Scan for the cell matching the given text and deliver its (x, y) coordinate at center. 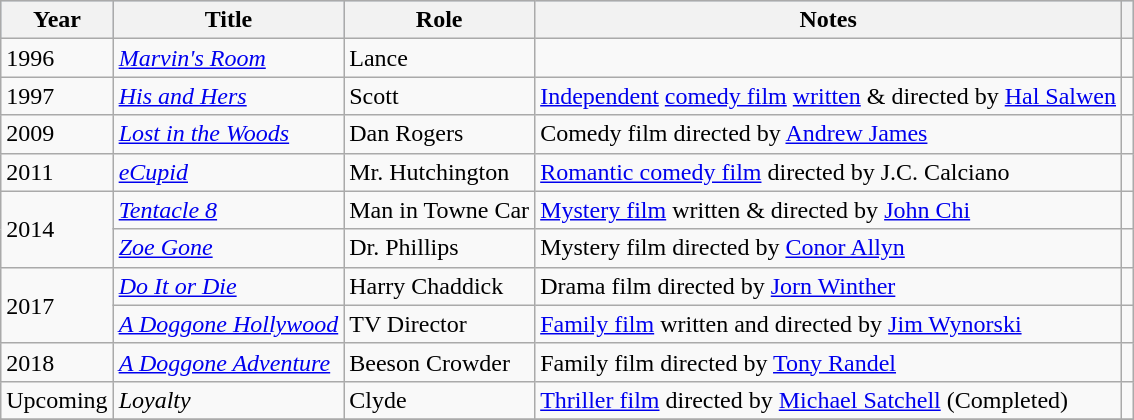
Independent comedy film written & directed by Hal Salwen (828, 96)
His and Hers (228, 96)
Beeson Crowder (440, 362)
Thriller film directed by Michael Satchell (Completed) (828, 400)
Family film directed by Tony Randel (828, 362)
Comedy film directed by Andrew James (828, 134)
Man in Towne Car (440, 210)
TV Director (440, 324)
Zoe Gone (228, 248)
1996 (57, 58)
Scott (440, 96)
Role (440, 20)
Mr. Hutchington (440, 172)
Harry Chaddick (440, 286)
Loyalty (228, 400)
A Doggone Adventure (228, 362)
Lost in the Woods (228, 134)
Dan Rogers (440, 134)
Title (228, 20)
Romantic comedy film directed by J.C. Calciano (828, 172)
Clyde (440, 400)
A Doggone Hollywood (228, 324)
Mystery film written & directed by John Chi (828, 210)
2011 (57, 172)
Mystery film directed by Conor Allyn (828, 248)
2009 (57, 134)
Year (57, 20)
Drama film directed by Jorn Winther (828, 286)
Tentacle 8 (228, 210)
Dr. Phillips (440, 248)
Lance (440, 58)
2017 (57, 305)
eCupid (228, 172)
Do It or Die (228, 286)
2018 (57, 362)
1997 (57, 96)
Upcoming (57, 400)
Family film written and directed by Jim Wynorski (828, 324)
Notes (828, 20)
Marvin's Room (228, 58)
2014 (57, 229)
